Detect which cell encompasses the target text, then output its (x, y) center coordinate. 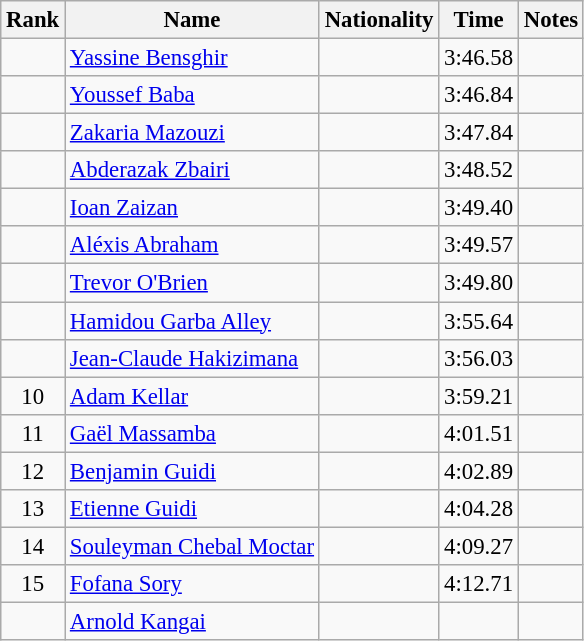
Zakaria Mazouzi (192, 133)
3:59.21 (479, 396)
3:46.84 (479, 95)
10 (33, 396)
15 (33, 584)
3:48.52 (479, 170)
Notes (550, 20)
4:02.89 (479, 471)
Adam Kellar (192, 396)
12 (33, 471)
Arnold Kangai (192, 621)
Aléxis Abraham (192, 245)
Yassine Bensghir (192, 58)
Rank (33, 20)
3:47.84 (479, 133)
Abderazak Zbairi (192, 170)
Nationality (378, 20)
Fofana Sory (192, 584)
4:04.28 (479, 509)
Trevor O'Brien (192, 283)
3:49.80 (479, 283)
3:56.03 (479, 358)
3:46.58 (479, 58)
Gaël Massamba (192, 433)
Benjamin Guidi (192, 471)
Ioan Zaizan (192, 208)
Souleyman Chebal Moctar (192, 546)
4:12.71 (479, 584)
13 (33, 509)
3:55.64 (479, 321)
3:49.40 (479, 208)
Youssef Baba (192, 95)
4:09.27 (479, 546)
Name (192, 20)
Hamidou Garba Alley (192, 321)
14 (33, 546)
Time (479, 20)
Jean-Claude Hakizimana (192, 358)
4:01.51 (479, 433)
3:49.57 (479, 245)
Etienne Guidi (192, 509)
11 (33, 433)
